Determine the (X, Y) coordinate at the center of the cell enclosing the given text.  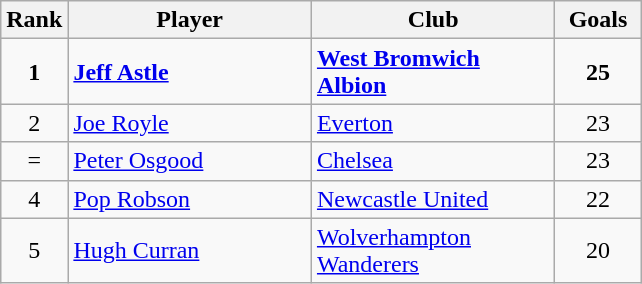
1 (34, 72)
22 (598, 199)
Club (433, 20)
Pop Robson (190, 199)
Rank (34, 20)
5 (34, 250)
Everton (433, 123)
Goals (598, 20)
= (34, 161)
4 (34, 199)
Jeff Astle (190, 72)
2 (34, 123)
Chelsea (433, 161)
25 (598, 72)
West Bromwich Albion (433, 72)
20 (598, 250)
Hugh Curran (190, 250)
Peter Osgood (190, 161)
Player (190, 20)
Wolverhampton Wanderers (433, 250)
Joe Royle (190, 123)
Newcastle United (433, 199)
